From the cell containing the given text, extract its center point as (X, Y) coordinate. 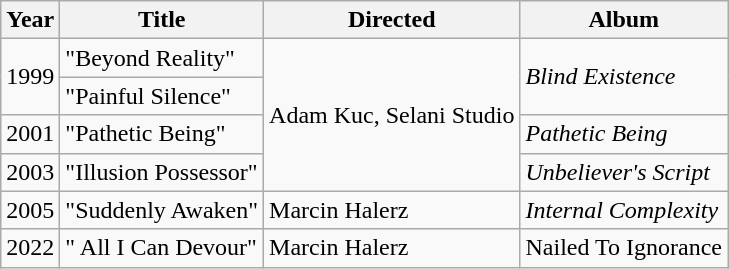
Title (162, 20)
Year (30, 20)
" All I Can Devour" (162, 248)
Adam Kuc, Selani Studio (392, 115)
2022 (30, 248)
1999 (30, 77)
Directed (392, 20)
2005 (30, 210)
"Beyond Reality" (162, 58)
"Suddenly Awaken" (162, 210)
Blind Existence (624, 77)
"Illusion Possessor" (162, 172)
2001 (30, 134)
Nailed To Ignorance (624, 248)
Internal Complexity (624, 210)
Pathetic Being (624, 134)
Unbeliever's Script (624, 172)
"Pathetic Being" (162, 134)
2003 (30, 172)
Album (624, 20)
"Painful Silence" (162, 96)
